For the text-containing cell, return its midpoint in (x, y) coordinate format. 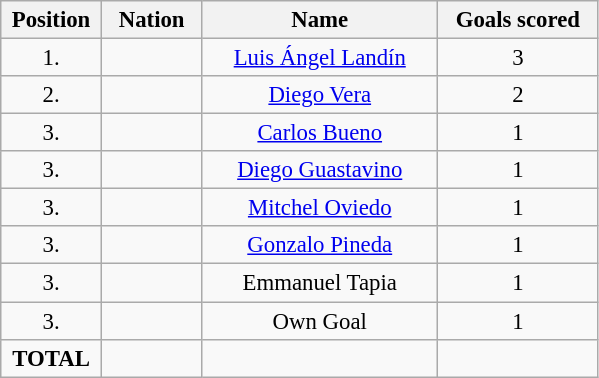
Name (320, 20)
Emmanuel Tapia (320, 283)
Goals scored (518, 20)
TOTAL (52, 358)
3 (518, 58)
Mitchel Oviedo (320, 208)
1. (52, 58)
Gonzalo Pineda (320, 245)
2. (52, 95)
2 (518, 95)
Position (52, 20)
Carlos Bueno (320, 133)
Own Goal (320, 321)
Diego Vera (320, 95)
Nation (152, 20)
Luis Ángel Landín (320, 58)
Diego Guastavino (320, 170)
